From the cell containing the given text, extract its center point as [x, y] coordinate. 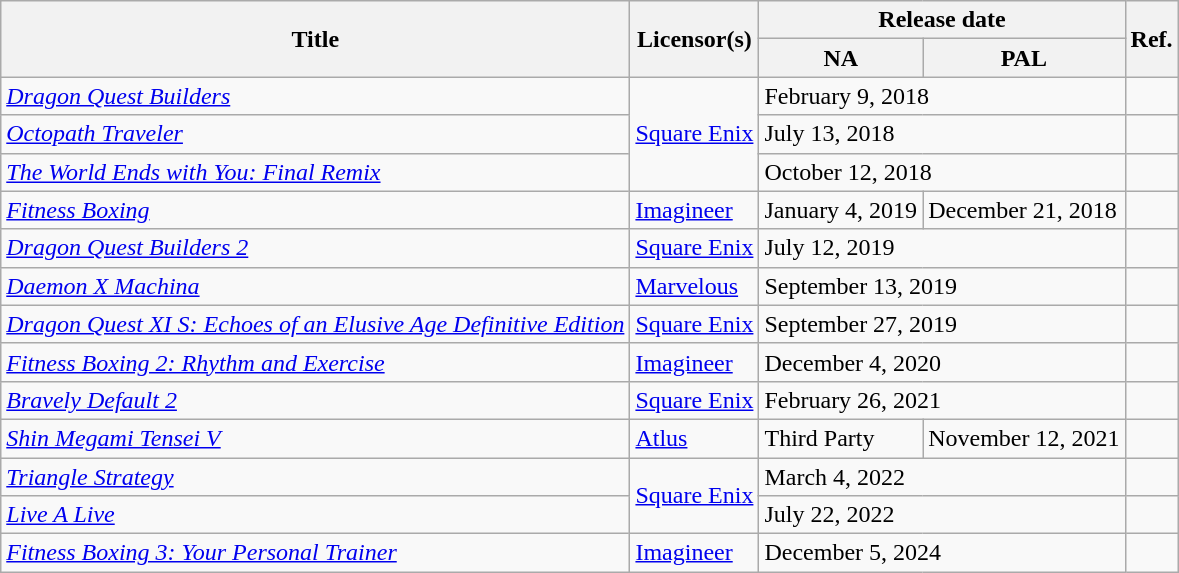
July 22, 2022 [942, 515]
Dragon Quest XI S: Echoes of an Elusive Age Definitive Edition [316, 324]
Dragon Quest Builders 2 [316, 248]
Daemon X Machina [316, 286]
September 27, 2019 [942, 324]
Shin Megami Tensei V [316, 438]
Marvelous [694, 286]
December 5, 2024 [942, 553]
Atlus [694, 438]
Fitness Boxing [316, 210]
Fitness Boxing 3: Your Personal Trainer [316, 553]
December 21, 2018 [1024, 210]
January 4, 2019 [841, 210]
July 13, 2018 [942, 134]
March 4, 2022 [942, 477]
PAL [1024, 58]
February 26, 2021 [942, 400]
October 12, 2018 [942, 172]
December 4, 2020 [942, 362]
February 9, 2018 [942, 96]
Live A Live [316, 515]
Triangle Strategy [316, 477]
Bravely Default 2 [316, 400]
Licensor(s) [694, 39]
Title [316, 39]
Fitness Boxing 2: Rhythm and Exercise [316, 362]
November 12, 2021 [1024, 438]
Third Party [841, 438]
NA [841, 58]
Ref. [1152, 39]
The World Ends with You: Final Remix [316, 172]
Dragon Quest Builders [316, 96]
Release date [942, 20]
September 13, 2019 [942, 286]
Octopath Traveler [316, 134]
July 12, 2019 [942, 248]
